Capture the cell that displays the provided text and extract its [x, y] central coordinate. 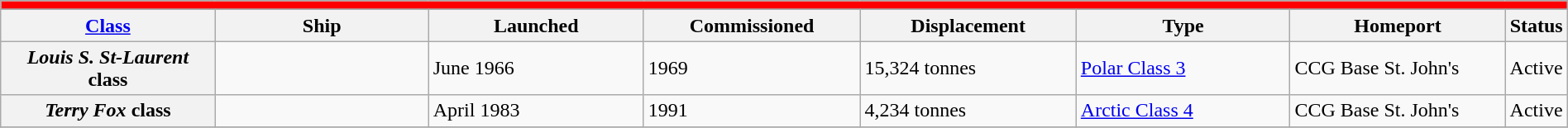
April 1983 [536, 111]
Type [1183, 26]
Louis S. St-Laurent class [108, 68]
Homeport [1398, 26]
Arctic Class 4 [1183, 111]
Class [108, 26]
15,324 tonnes [968, 68]
Displacement [968, 26]
Polar Class 3 [1183, 68]
1991 [752, 111]
1969 [752, 68]
Terry Fox class [108, 111]
Ship [322, 26]
Launched [536, 26]
4,234 tonnes [968, 111]
Commissioned [752, 26]
June 1966 [536, 68]
Status [1537, 26]
